Search for the cell housing the specified text and yield its [X, Y] center coordinate. 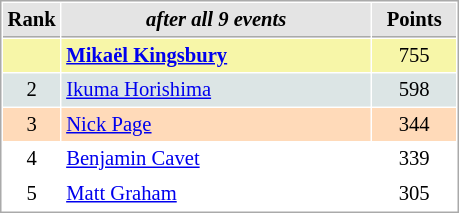
2 [32, 90]
344 [414, 124]
Points [414, 20]
Nick Page [216, 124]
5 [32, 194]
Ikuma Horishima [216, 90]
Rank [32, 20]
305 [414, 194]
after all 9 events [216, 20]
3 [32, 124]
4 [32, 158]
598 [414, 90]
Benjamin Cavet [216, 158]
339 [414, 158]
Matt Graham [216, 194]
Mikaël Kingsbury [216, 56]
755 [414, 56]
